Locate the cell with the specified text and output its (x, y) center coordinate. 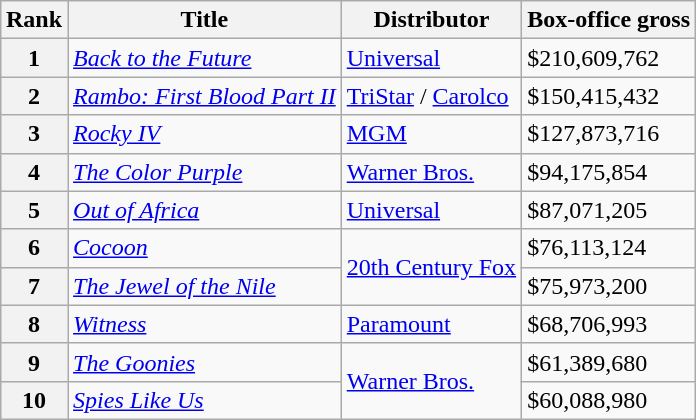
2 (34, 96)
6 (34, 248)
$75,973,200 (609, 286)
Distributor (431, 20)
Rank (34, 20)
TriStar / Carolco (431, 96)
Cocoon (205, 248)
The Jewel of the Nile (205, 286)
$210,609,762 (609, 58)
3 (34, 134)
Title (205, 20)
$94,175,854 (609, 172)
Rambo: First Blood Part II (205, 96)
7 (34, 286)
The Goonies (205, 362)
$60,088,980 (609, 400)
9 (34, 362)
$150,415,432 (609, 96)
20th Century Fox (431, 267)
5 (34, 210)
$76,113,124 (609, 248)
Out of Africa (205, 210)
$61,389,680 (609, 362)
Rocky IV (205, 134)
Box-office gross (609, 20)
1 (34, 58)
The Color Purple (205, 172)
$87,071,205 (609, 210)
8 (34, 324)
Back to the Future (205, 58)
Paramount (431, 324)
10 (34, 400)
MGM (431, 134)
$127,873,716 (609, 134)
Witness (205, 324)
$68,706,993 (609, 324)
Spies Like Us (205, 400)
4 (34, 172)
